Scan for the cell matching the given text and deliver its (X, Y) coordinate at center. 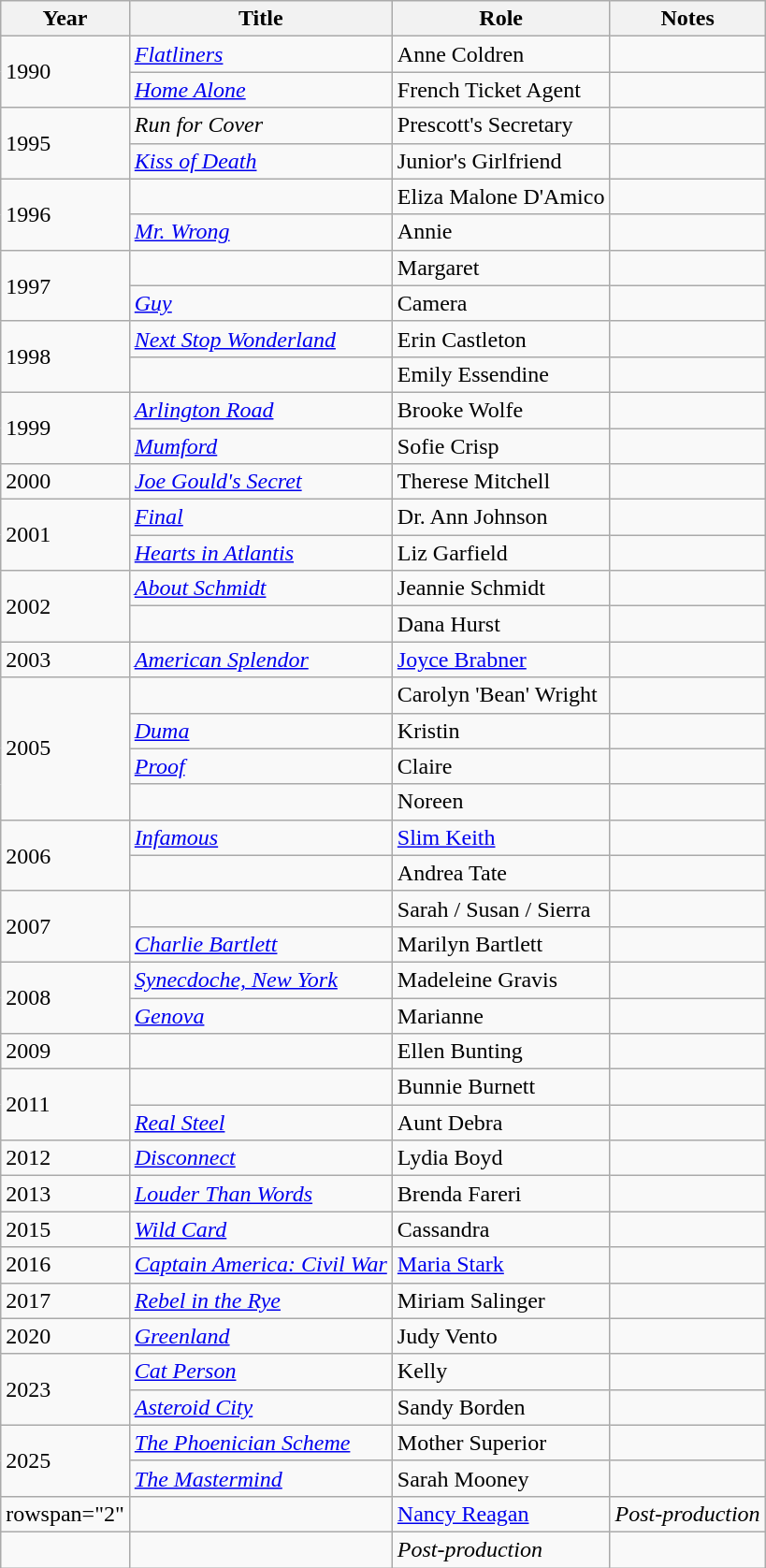
Rebel in the Rye (260, 1300)
Aunt Debra (501, 1123)
Title (260, 19)
Mumford (260, 446)
Ellen Bunting (501, 1052)
Wild Card (260, 1229)
Kiss of Death (260, 161)
Junior's Girlfriend (501, 161)
Real Steel (260, 1123)
Erin Castleton (501, 339)
2002 (65, 606)
Arlington Road (260, 410)
American Splendor (260, 660)
About Schmidt (260, 588)
Sandy Borden (501, 1407)
Run for Cover (260, 125)
Maria Stark (501, 1265)
Brooke Wolfe (501, 410)
2008 (65, 997)
2005 (65, 748)
2006 (65, 855)
Liz Garfield (501, 553)
Andrea Tate (501, 873)
Noreen (501, 802)
Joyce Brabner (501, 660)
Louder Than Words (260, 1194)
Margaret (501, 268)
2012 (65, 1158)
Nancy Reagan (501, 1514)
Notes (687, 19)
1998 (65, 356)
French Ticket Agent (501, 90)
Mother Superior (501, 1443)
Sarah / Susan / Sierra (501, 908)
1995 (65, 143)
Bunnie Burnett (501, 1087)
Kelly (501, 1372)
2000 (65, 482)
Miriam Salinger (501, 1300)
Anne Coldren (501, 54)
Guy (260, 303)
Flatliners (260, 54)
Infamous (260, 837)
2011 (65, 1105)
The Mastermind (260, 1478)
Marianne (501, 1015)
Charlie Bartlett (260, 944)
2017 (65, 1300)
Jeannie Schmidt (501, 588)
Hearts in Atlantis (260, 553)
Kristin (501, 731)
Slim Keith (501, 837)
Dr. Ann Johnson (501, 517)
2023 (65, 1389)
Marilyn Bartlett (501, 944)
Final (260, 517)
Prescott's Secretary (501, 125)
Carolyn 'Bean' Wright (501, 695)
1996 (65, 214)
Madeleine Gravis (501, 980)
2007 (65, 926)
Genova (260, 1015)
The Phoenician Scheme (260, 1443)
2003 (65, 660)
Judy Vento (501, 1336)
Dana Hurst (501, 624)
Home Alone (260, 90)
Year (65, 19)
rowspan="2" (65, 1514)
2013 (65, 1194)
Therese Mitchell (501, 482)
2015 (65, 1229)
1999 (65, 428)
Cassandra (501, 1229)
Disconnect (260, 1158)
Cat Person (260, 1372)
Asteroid City (260, 1407)
Emily Essendine (501, 374)
Duma (260, 731)
Claire (501, 766)
Synecdoche, New York (260, 980)
2025 (65, 1460)
Sarah Mooney (501, 1478)
Mr. Wrong (260, 232)
Next Stop Wonderland (260, 339)
2009 (65, 1052)
Eliza Malone D'Amico (501, 196)
Greenland (260, 1336)
Joe Gould's Secret (260, 482)
Lydia Boyd (501, 1158)
Role (501, 19)
2016 (65, 1265)
Proof (260, 766)
1990 (65, 72)
Sofie Crisp (501, 446)
1997 (65, 285)
Camera (501, 303)
2020 (65, 1336)
Captain America: Civil War (260, 1265)
2001 (65, 535)
Annie (501, 232)
Brenda Fareri (501, 1194)
